Identify which cell holds the provided text, then report its [X, Y] central coordinate. 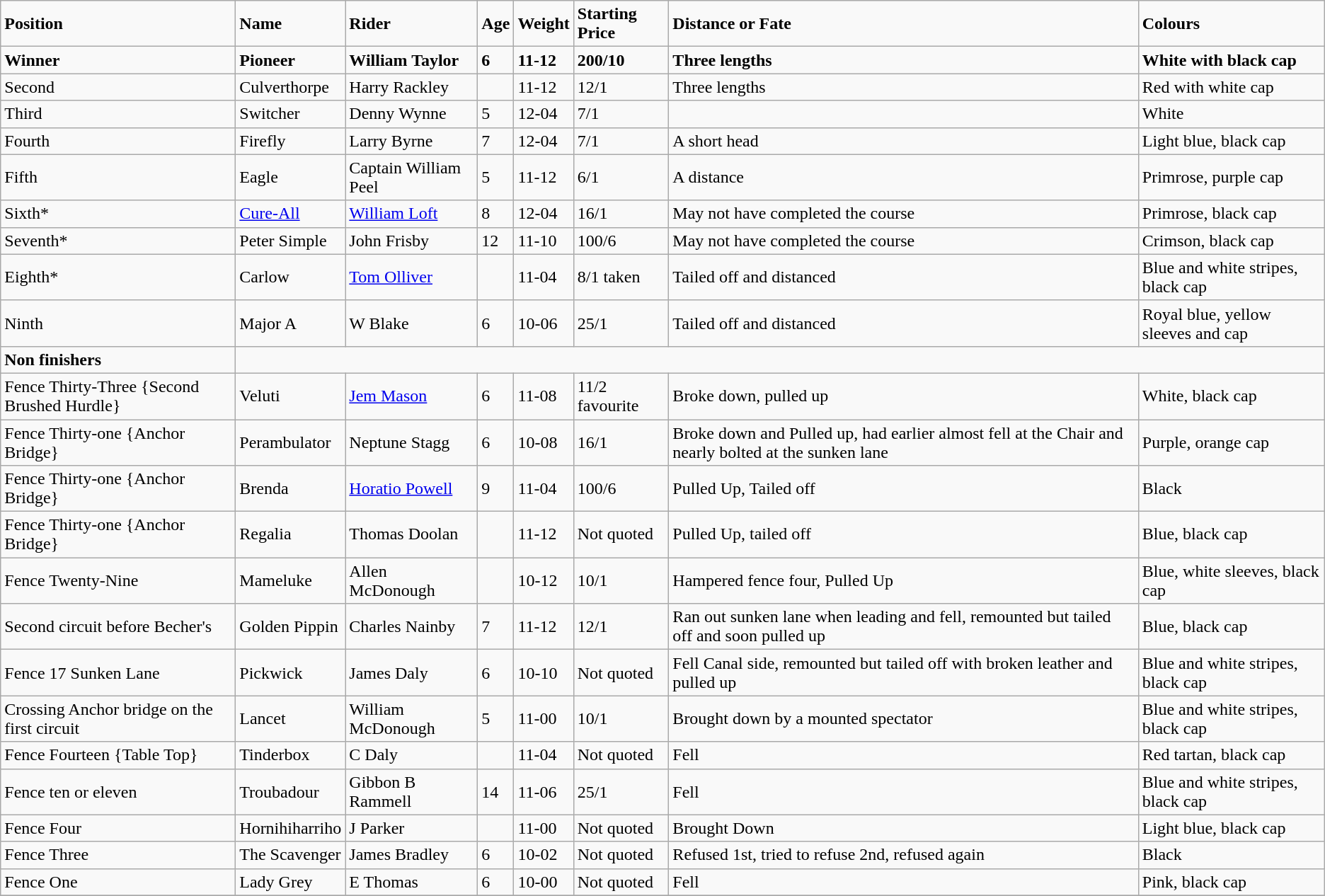
Non finishers [118, 360]
W Blake [412, 323]
6/1 [621, 177]
Starting Price [621, 24]
Colours [1232, 24]
Broke down, pulled up [903, 396]
Weight [544, 24]
Pickwick [290, 672]
Broke down and Pulled up, had earlier almost fell at the Chair and nearly bolted at the sunken lane [903, 442]
Jem Mason [412, 396]
Age [495, 24]
Fence One [118, 882]
Culverthorpe [290, 87]
Peter Simple [290, 241]
Fell Canal side, remounted but tailed off with broken leather and pulled up [903, 672]
Fence ten or eleven [118, 791]
Purple, orange cap [1232, 442]
8 [495, 214]
Crossing Anchor bridge on the first circuit [118, 719]
10-02 [544, 855]
Pink, black cap [1232, 882]
10-12 [544, 580]
Name [290, 24]
Lancet [290, 719]
James Bradley [412, 855]
Switcher [290, 114]
Red tartan, black cap [1232, 755]
Second [118, 87]
Fence Fourteen {Table Top} [118, 755]
10-00 [544, 882]
C Daly [412, 755]
14 [495, 791]
Allen McDonough [412, 580]
11-10 [544, 241]
Thomas Doolan [412, 535]
White with black cap [1232, 60]
Harry Rackley [412, 87]
Refused 1st, tried to refuse 2nd, refused again [903, 855]
Crimson, black cap [1232, 241]
Veluti [290, 396]
11/2 favourite [621, 396]
Mameluke [290, 580]
J Parker [412, 828]
200/10 [621, 60]
Fence Three [118, 855]
Fence Four [118, 828]
Second circuit before Becher's [118, 627]
9 [495, 488]
Position [118, 24]
Ninth [118, 323]
A short head [903, 141]
Red with white cap [1232, 87]
William Taylor [412, 60]
Horatio Powell [412, 488]
Pioneer [290, 60]
Charles Nainby [412, 627]
E Thomas [412, 882]
Sixth* [118, 214]
Tinderbox [290, 755]
Tom Olliver [412, 277]
William McDonough [412, 719]
Fourth [118, 141]
Royal blue, yellow sleeves and cap [1232, 323]
Hornihiharriho [290, 828]
A distance [903, 177]
Firefly [290, 141]
Golden Pippin [290, 627]
The Scavenger [290, 855]
Larry Byrne [412, 141]
10-10 [544, 672]
Fence 17 Sunken Lane [118, 672]
Troubadour [290, 791]
12 [495, 241]
Perambulator [290, 442]
Blue, white sleeves, black cap [1232, 580]
Regalia [290, 535]
Seventh* [118, 241]
Denny Wynne [412, 114]
Distance or Fate [903, 24]
Fence Twenty-Nine [118, 580]
11-08 [544, 396]
Major A [290, 323]
Fifth [118, 177]
Cure-All [290, 214]
8/1 taken [621, 277]
Eagle [290, 177]
Brenda [290, 488]
10-08 [544, 442]
William Loft [412, 214]
Third [118, 114]
Lady Grey [290, 882]
White, black cap [1232, 396]
Eighth* [118, 277]
Brought down by a mounted spectator [903, 719]
Rider [412, 24]
Hampered fence four, Pulled Up [903, 580]
Neptune Stagg [412, 442]
Pulled Up, tailed off [903, 535]
Ran out sunken lane when leading and fell, remounted but tailed off and soon pulled up [903, 627]
Gibbon B Rammell [412, 791]
11-06 [544, 791]
Winner [118, 60]
Primrose, purple cap [1232, 177]
White [1232, 114]
Carlow [290, 277]
10-06 [544, 323]
John Frisby [412, 241]
James Daly [412, 672]
Fence Thirty-Three {Second Brushed Hurdle} [118, 396]
Primrose, black cap [1232, 214]
Brought Down [903, 828]
Pulled Up, Tailed off [903, 488]
Captain William Peel [412, 177]
